Capture the cell that displays the provided text and extract its [X, Y] central coordinate. 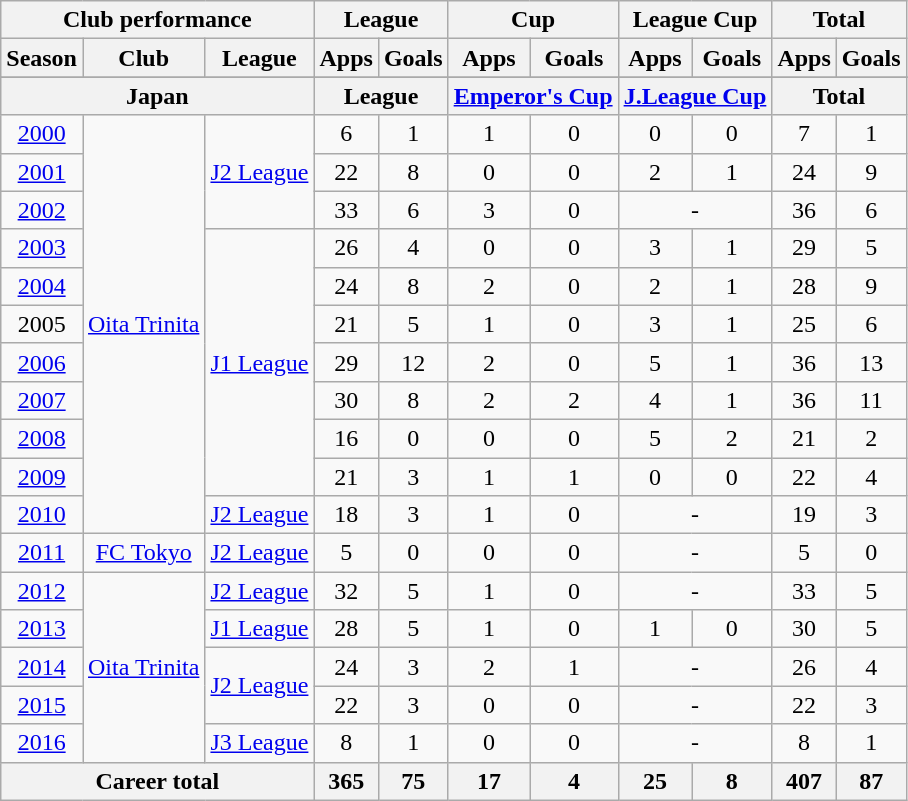
Club performance [158, 20]
87 [871, 781]
32 [346, 591]
2009 [42, 477]
Cup [533, 20]
2007 [42, 400]
League Cup [695, 20]
19 [804, 515]
2006 [42, 362]
407 [804, 781]
2013 [42, 629]
Club [143, 58]
2012 [42, 591]
11 [871, 400]
Emperor's Cup [533, 96]
2001 [42, 172]
J3 League [260, 743]
16 [346, 438]
Career total [158, 781]
2005 [42, 324]
13 [871, 362]
FC Tokyo [143, 553]
18 [346, 515]
2004 [42, 286]
2010 [42, 515]
365 [346, 781]
7 [804, 134]
2000 [42, 134]
75 [413, 781]
2008 [42, 438]
2014 [42, 667]
2011 [42, 553]
2002 [42, 210]
12 [413, 362]
17 [489, 781]
2015 [42, 705]
Japan [158, 96]
2016 [42, 743]
Season [42, 58]
J.League Cup [695, 96]
2003 [42, 248]
